Return the (x, y) coordinate for the center point of the cell that contains the specified text.  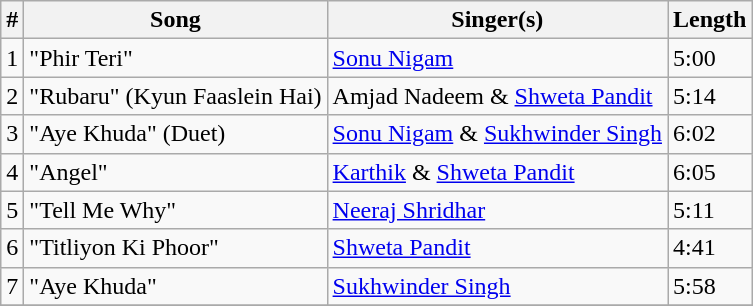
7 (12, 286)
Amjad Nadeem & Shweta Pandit (497, 96)
Sonu Nigam & Sukhwinder Singh (497, 134)
Sonu Nigam (497, 58)
5:00 (710, 58)
"Aye Khuda" (176, 286)
6 (12, 248)
5 (12, 210)
5:14 (710, 96)
"Tell Me Why" (176, 210)
"Angel" (176, 172)
Singer(s) (497, 20)
"Aye Khuda" (Duet) (176, 134)
# (12, 20)
4 (12, 172)
"Phir Teri" (176, 58)
2 (12, 96)
6:02 (710, 134)
Shweta Pandit (497, 248)
4:41 (710, 248)
5:58 (710, 286)
6:05 (710, 172)
Karthik & Shweta Pandit (497, 172)
5:11 (710, 210)
"Titliyon Ki Phoor" (176, 248)
1 (12, 58)
Neeraj Shridhar (497, 210)
Sukhwinder Singh (497, 286)
Song (176, 20)
"Rubaru" (Kyun Faaslein Hai) (176, 96)
Length (710, 20)
3 (12, 134)
